From the cell containing the given text, extract its center point as (X, Y) coordinate. 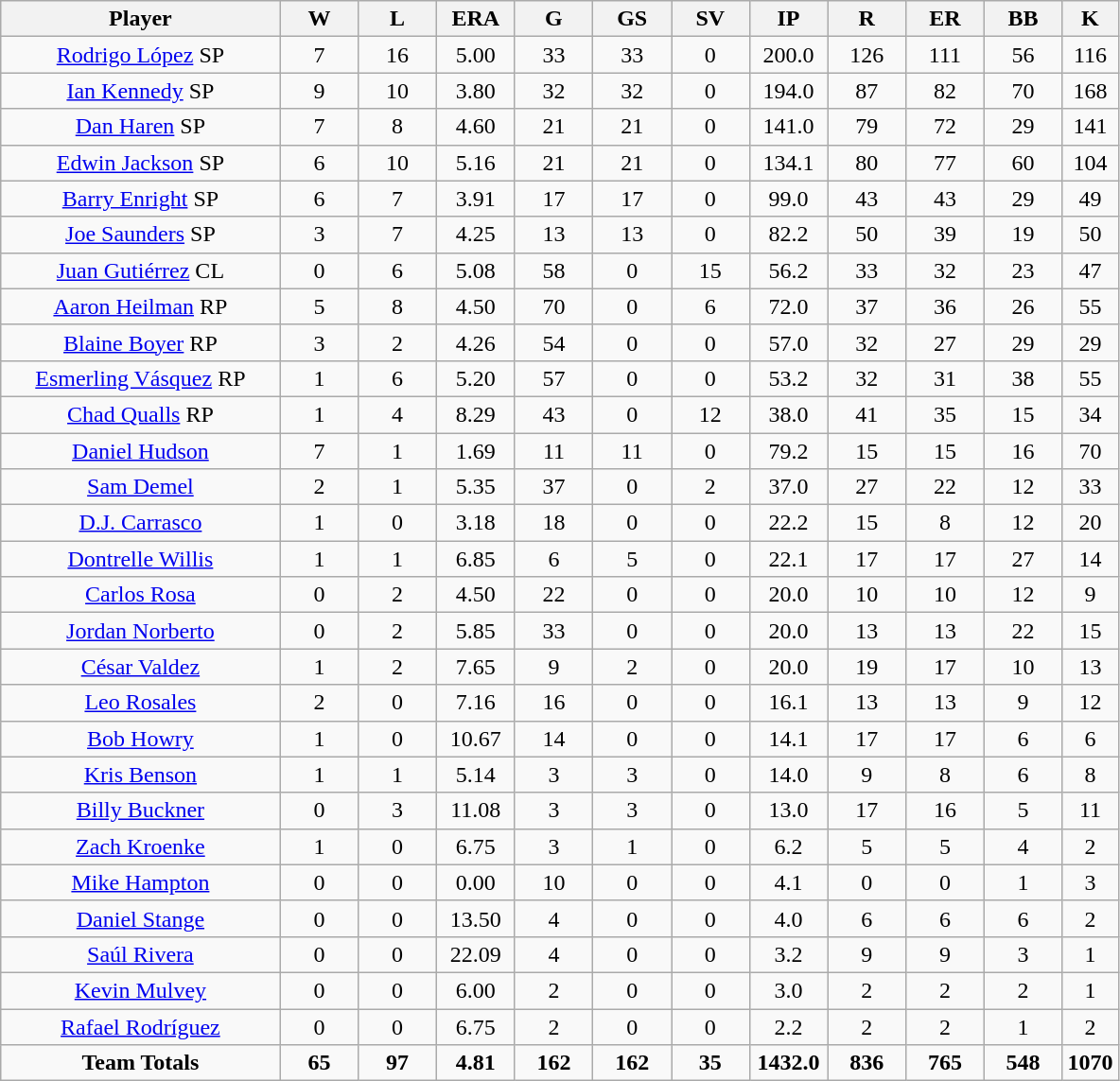
6.2 (789, 846)
5.85 (475, 631)
39 (946, 235)
D.J. Carrasco (140, 523)
ER (946, 19)
6.85 (475, 559)
11.08 (475, 811)
53.2 (789, 378)
72 (946, 127)
99.0 (789, 199)
5.20 (475, 378)
37.0 (789, 487)
6.00 (475, 990)
5.14 (475, 775)
Daniel Hudson (140, 451)
Leo Rosales (140, 703)
141 (1090, 127)
3.0 (789, 990)
R (866, 19)
3.80 (475, 91)
Blaine Boyer RP (140, 342)
14.1 (789, 739)
111 (946, 55)
Player (140, 19)
Billy Buckner (140, 811)
5.08 (475, 270)
Team Totals (140, 1063)
1.69 (475, 451)
10.67 (475, 739)
57 (554, 378)
Aaron Heilman RP (140, 306)
Sam Demel (140, 487)
L (397, 19)
Dontrelle Willis (140, 559)
5.16 (475, 163)
0.00 (475, 882)
3.2 (789, 954)
4.81 (475, 1063)
Juan Gutiérrez CL (140, 270)
97 (397, 1063)
79 (866, 127)
168 (1090, 91)
Barry Enright SP (140, 199)
22.2 (789, 523)
58 (554, 270)
K (1090, 19)
Kris Benson (140, 775)
3.18 (475, 523)
65 (320, 1063)
13.0 (789, 811)
14.0 (789, 775)
36 (946, 306)
16.1 (789, 703)
Joe Saunders SP (140, 235)
W (320, 19)
8.29 (475, 414)
Esmerling Vásquez RP (140, 378)
41 (866, 414)
3.91 (475, 199)
38 (1024, 378)
Rodrigo López SP (140, 55)
4.0 (789, 918)
7.65 (475, 667)
56 (1024, 55)
4.26 (475, 342)
5.00 (475, 55)
Jordan Norberto (140, 631)
116 (1090, 55)
82.2 (789, 235)
134.1 (789, 163)
Kevin Mulvey (140, 990)
49 (1090, 199)
18 (554, 523)
23 (1024, 270)
79.2 (789, 451)
5.35 (475, 487)
2.2 (789, 1026)
548 (1024, 1063)
1432.0 (789, 1063)
38.0 (789, 414)
Ian Kennedy SP (140, 91)
57.0 (789, 342)
56.2 (789, 270)
Mike Hampton (140, 882)
31 (946, 378)
47 (1090, 270)
Daniel Stange (140, 918)
4.25 (475, 235)
Saúl Rivera (140, 954)
26 (1024, 306)
20 (1090, 523)
200.0 (789, 55)
Zach Kroenke (140, 846)
126 (866, 55)
194.0 (789, 91)
GS (632, 19)
13.50 (475, 918)
60 (1024, 163)
765 (946, 1063)
7.16 (475, 703)
BB (1024, 19)
Chad Qualls RP (140, 414)
Carlos Rosa (140, 595)
Edwin Jackson SP (140, 163)
104 (1090, 163)
IP (789, 19)
Dan Haren SP (140, 127)
SV (711, 19)
72.0 (789, 306)
77 (946, 163)
4.60 (475, 127)
4.1 (789, 882)
87 (866, 91)
1070 (1090, 1063)
G (554, 19)
22.1 (789, 559)
34 (1090, 414)
ERA (475, 19)
Rafael Rodríguez (140, 1026)
54 (554, 342)
80 (866, 163)
82 (946, 91)
Bob Howry (140, 739)
22.09 (475, 954)
141.0 (789, 127)
César Valdez (140, 667)
836 (866, 1063)
